Return (X, Y) of the center of cell containing provided text 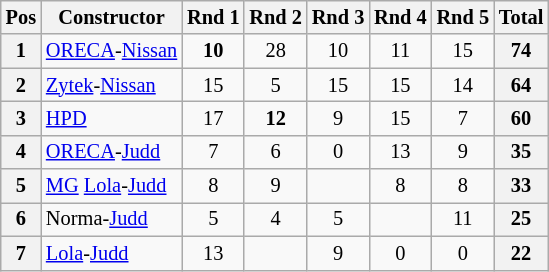
Rnd 4 (400, 17)
Rnd 2 (275, 17)
ORECA-Nissan (112, 51)
2 (21, 85)
17 (213, 118)
Rnd 3 (338, 17)
Norma-Judd (112, 219)
25 (521, 219)
28 (275, 51)
1 (21, 51)
Total (521, 17)
14 (463, 85)
Pos (21, 17)
3 (21, 118)
35 (521, 152)
Rnd 1 (213, 17)
33 (521, 186)
Rnd 5 (463, 17)
MG Lola-Judd (112, 186)
ORECA-Judd (112, 152)
Lola-Judd (112, 253)
12 (275, 118)
74 (521, 51)
60 (521, 118)
HPD (112, 118)
Zytek-Nissan (112, 85)
22 (521, 253)
64 (521, 85)
Constructor (112, 17)
